Provide the [X, Y] coordinate of the cell's center where the given text is located.  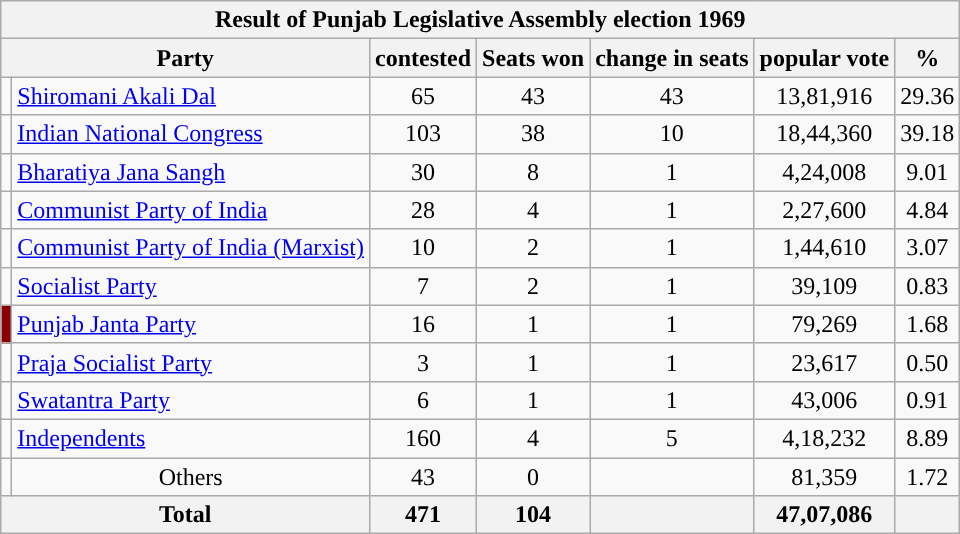
30 [424, 172]
29.36 [928, 96]
160 [424, 438]
38 [534, 134]
4,24,008 [824, 172]
0.50 [928, 362]
16 [424, 324]
23,617 [824, 362]
47,07,086 [824, 515]
Total [186, 515]
Punjab Janta Party [191, 324]
change in seats [672, 58]
43,006 [824, 400]
Praja Socialist Party [191, 362]
6 [424, 400]
8.89 [928, 438]
contested [424, 58]
18,44,360 [824, 134]
471 [424, 515]
0 [534, 477]
popular vote [824, 58]
0.91 [928, 400]
Independents [191, 438]
3.07 [928, 248]
1,44,610 [824, 248]
3 [424, 362]
4.84 [928, 210]
8 [534, 172]
Result of Punjab Legislative Assembly election 1969 [480, 20]
Others [191, 477]
Communist Party of India [191, 210]
9.01 [928, 172]
1.72 [928, 477]
28 [424, 210]
Communist Party of India (Marxist) [191, 248]
4,18,232 [824, 438]
Socialist Party [191, 286]
103 [424, 134]
Swatantra Party [191, 400]
65 [424, 96]
Party [186, 58]
13,81,916 [824, 96]
Shiromani Akali Dal [191, 96]
Bharatiya Jana Sangh [191, 172]
% [928, 58]
1.68 [928, 324]
39,109 [824, 286]
Seats won [534, 58]
39.18 [928, 134]
2,27,600 [824, 210]
7 [424, 286]
Indian National Congress [191, 134]
5 [672, 438]
0.83 [928, 286]
79,269 [824, 324]
81,359 [824, 477]
104 [534, 515]
